Detect which cell encompasses the target text, then output its (X, Y) center coordinate. 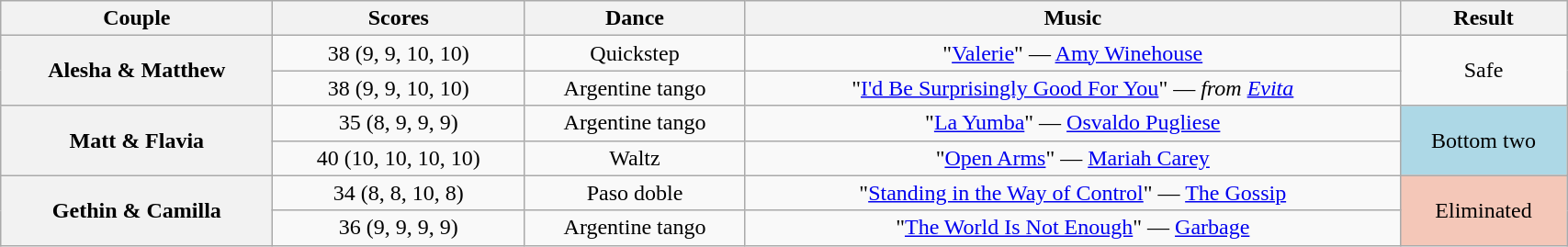
Eliminated (1483, 210)
Dance (635, 18)
Gethin & Camilla (137, 210)
40 (10, 10, 10, 10) (399, 158)
"The World Is Not Enough" — Garbage (1073, 228)
35 (8, 9, 9, 9) (399, 123)
"Open Arms" — Mariah Carey (1073, 158)
Waltz (635, 158)
Safe (1483, 71)
Alesha & Matthew (137, 71)
Couple (137, 18)
Matt & Flavia (137, 140)
34 (8, 8, 10, 8) (399, 193)
"La Yumba" — Osvaldo Pugliese (1073, 123)
Music (1073, 18)
"Valerie" — Amy Winehouse (1073, 53)
Paso doble (635, 193)
Quickstep (635, 53)
36 (9, 9, 9, 9) (399, 228)
Bottom two (1483, 140)
Scores (399, 18)
Result (1483, 18)
"I'd Be Surprisingly Good For You" — from Evita (1073, 88)
"Standing in the Way of Control" — The Gossip (1073, 193)
